From the cell containing the given text, extract its center point as (X, Y) coordinate. 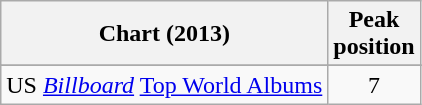
Chart (2013) (164, 34)
US Billboard Top World Albums (164, 85)
7 (374, 85)
Peakposition (374, 34)
